Locate the cell with the specified text and output its [X, Y] center coordinate. 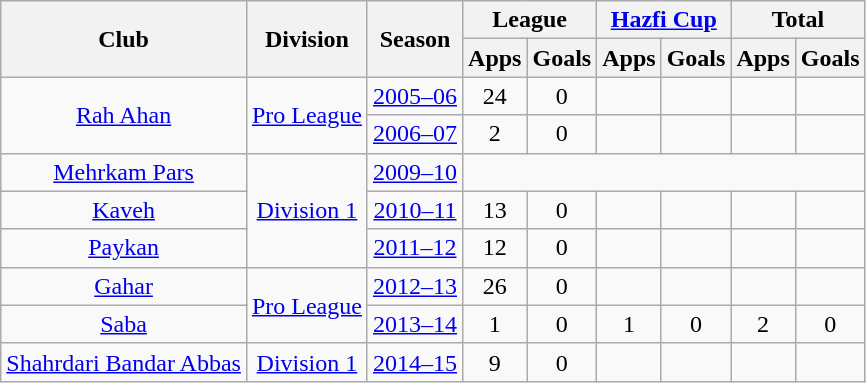
Hazfi Cup [664, 20]
2013–14 [414, 324]
2012–13 [414, 286]
2006–07 [414, 134]
24 [495, 96]
Gahar [124, 286]
2010–11 [414, 210]
13 [495, 210]
Paykan [124, 248]
Season [414, 39]
Rah Ahan [124, 115]
2011–12 [414, 248]
Saba [124, 324]
2014–15 [414, 362]
Division [306, 39]
26 [495, 286]
Kaveh [124, 210]
12 [495, 248]
2005–06 [414, 96]
Mehrkam Pars [124, 172]
League [530, 20]
Shahrdari Bandar Abbas [124, 362]
Club [124, 39]
9 [495, 362]
Total [798, 20]
2009–10 [414, 172]
